Find where the given text appears and provide that cell's center as [X, Y] coordinate. 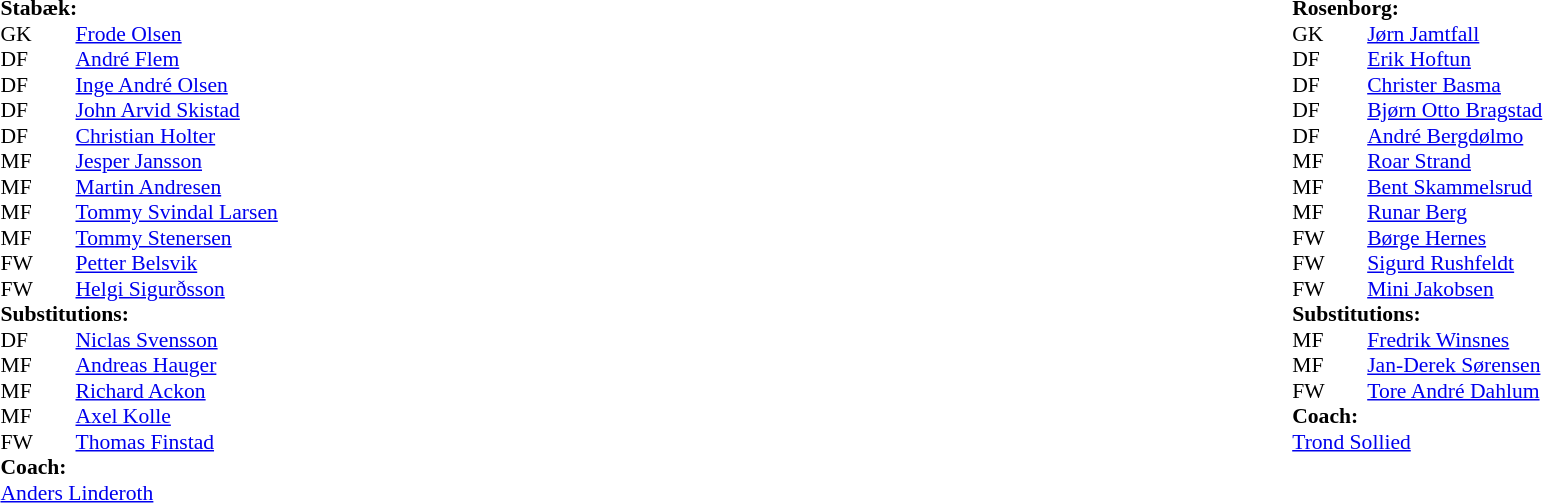
Mini Jakobsen [1454, 289]
Christian Holter [177, 136]
Erik Hoftun [1454, 59]
Axel Kolle [177, 417]
Bent Skammelsrud [1454, 187]
Andreas Hauger [177, 365]
Jan-Derek Sørensen [1454, 365]
Sigurd Rushfeldt [1454, 263]
Helgi Sigurðsson [177, 289]
Runar Berg [1454, 213]
Jørn Jamtfall [1454, 34]
John Arvid Skistad [177, 111]
Tommy Stenersen [177, 238]
Tommy Svindal Larsen [177, 213]
Bjørn Otto Bragstad [1454, 111]
Thomas Finstad [177, 442]
André Flem [177, 59]
Tore André Dahlum [1454, 391]
Inge André Olsen [177, 85]
Petter Belsvik [177, 263]
Trond Sollied [1417, 442]
Roar Strand [1454, 161]
Martin Andresen [177, 187]
Frode Olsen [177, 34]
Børge Hernes [1454, 238]
André Bergdølmo [1454, 136]
Niclas Svensson [177, 340]
Fredrik Winsnes [1454, 340]
Richard Ackon [177, 391]
Jesper Jansson [177, 161]
Christer Basma [1454, 85]
